From the cell containing the given text, extract its center point as [x, y] coordinate. 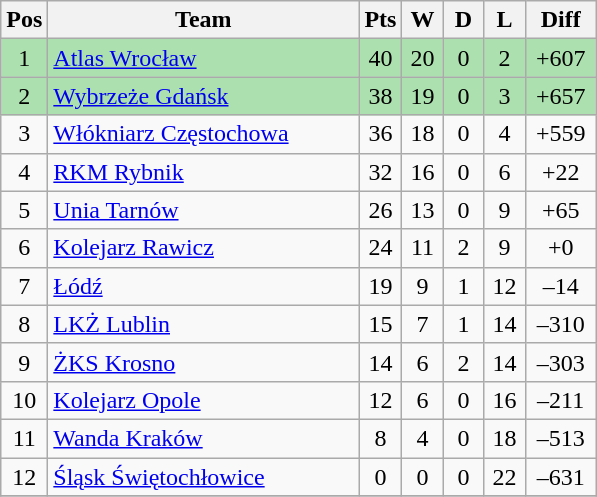
–211 [560, 400]
Diff [560, 20]
38 [380, 96]
–513 [560, 438]
Pos [24, 20]
20 [422, 58]
Śląsk Świętochłowice [204, 477]
RKM Rybnik [204, 172]
10 [24, 400]
Atlas Wrocław [204, 58]
Wybrzeże Gdańsk [204, 96]
Team [204, 20]
+0 [560, 248]
+65 [560, 210]
Łódź [204, 286]
+657 [560, 96]
26 [380, 210]
Wanda Kraków [204, 438]
40 [380, 58]
Pts [380, 20]
+607 [560, 58]
–14 [560, 286]
–310 [560, 324]
22 [504, 477]
Kolejarz Rawicz [204, 248]
–303 [560, 362]
Unia Tarnów [204, 210]
15 [380, 324]
D [464, 20]
LKŻ Lublin [204, 324]
Kolejarz Opole [204, 400]
+22 [560, 172]
+559 [560, 134]
Włókniarz Częstochowa [204, 134]
5 [24, 210]
36 [380, 134]
–631 [560, 477]
W [422, 20]
ŻKS Krosno [204, 362]
32 [380, 172]
13 [422, 210]
24 [380, 248]
L [504, 20]
